Search for the cell housing the specified text and yield its [X, Y] center coordinate. 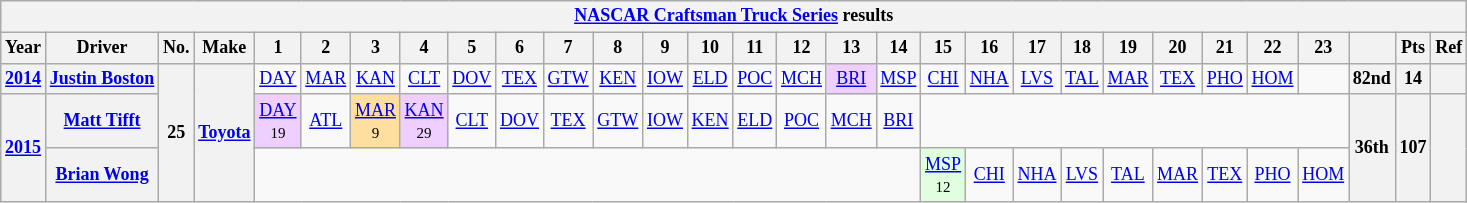
MAR9 [376, 121]
23 [1324, 48]
Year [24, 48]
12 [802, 48]
21 [1224, 48]
Justin Boston [102, 78]
5 [472, 48]
22 [1272, 48]
MSP [898, 78]
9 [666, 48]
17 [1037, 48]
15 [944, 48]
3 [376, 48]
2 [326, 48]
No. [176, 48]
Brian Wong [102, 175]
16 [989, 48]
6 [520, 48]
107 [1413, 148]
Toyota [224, 132]
25 [176, 132]
82nd [1372, 78]
2015 [24, 148]
Matt Tifft [102, 121]
4 [424, 48]
8 [618, 48]
11 [755, 48]
Make [224, 48]
36th [1372, 148]
DAY19 [278, 121]
Pts [1413, 48]
20 [1178, 48]
MSP12 [944, 175]
2014 [24, 78]
1 [278, 48]
7 [568, 48]
KAN [376, 78]
19 [1128, 48]
KAN29 [424, 121]
18 [1082, 48]
10 [710, 48]
ATL [326, 121]
NASCAR Craftsman Truck Series results [734, 16]
DAY [278, 78]
Ref [1449, 48]
Driver [102, 48]
13 [851, 48]
